For the text-containing cell, return its midpoint in (x, y) coordinate format. 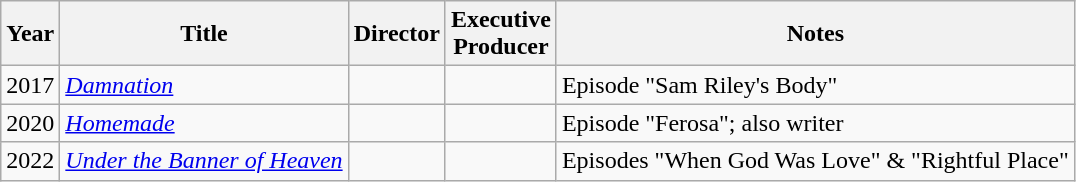
Director (396, 34)
Under the Banner of Heaven (204, 161)
Homemade (204, 123)
2020 (30, 123)
Damnation (204, 85)
2022 (30, 161)
ExecutiveProducer (500, 34)
Notes (815, 34)
Year (30, 34)
Title (204, 34)
Episode "Ferosa"; also writer (815, 123)
Episode "Sam Riley's Body" (815, 85)
2017 (30, 85)
Episodes "When God Was Love" & "Rightful Place" (815, 161)
